Locate the cell with the specified text and output its (x, y) center coordinate. 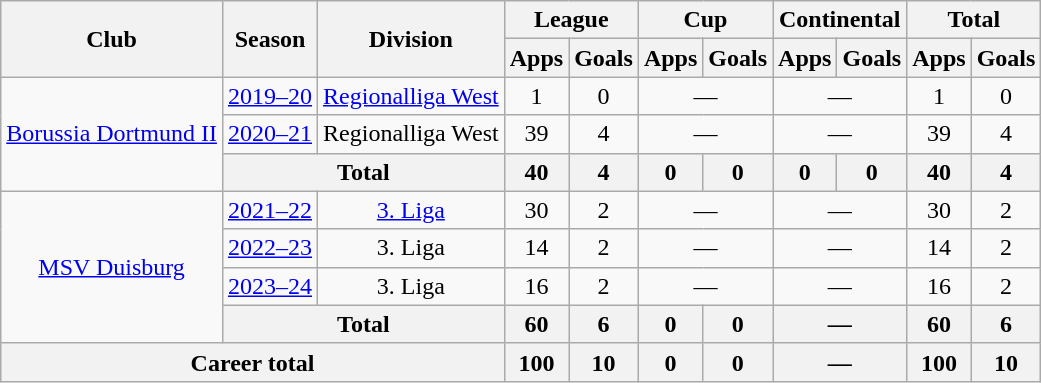
2019–20 (270, 96)
Continental (840, 20)
Club (112, 39)
Cup (705, 20)
2021–22 (270, 210)
MSV Duisburg (112, 267)
2020–21 (270, 134)
2023–24 (270, 286)
Division (412, 39)
Career total (252, 362)
League (571, 20)
2022–23 (270, 248)
Season (270, 39)
Borussia Dortmund II (112, 134)
